Extract the (X, Y) coordinate from the center of the cell holding the provided text.  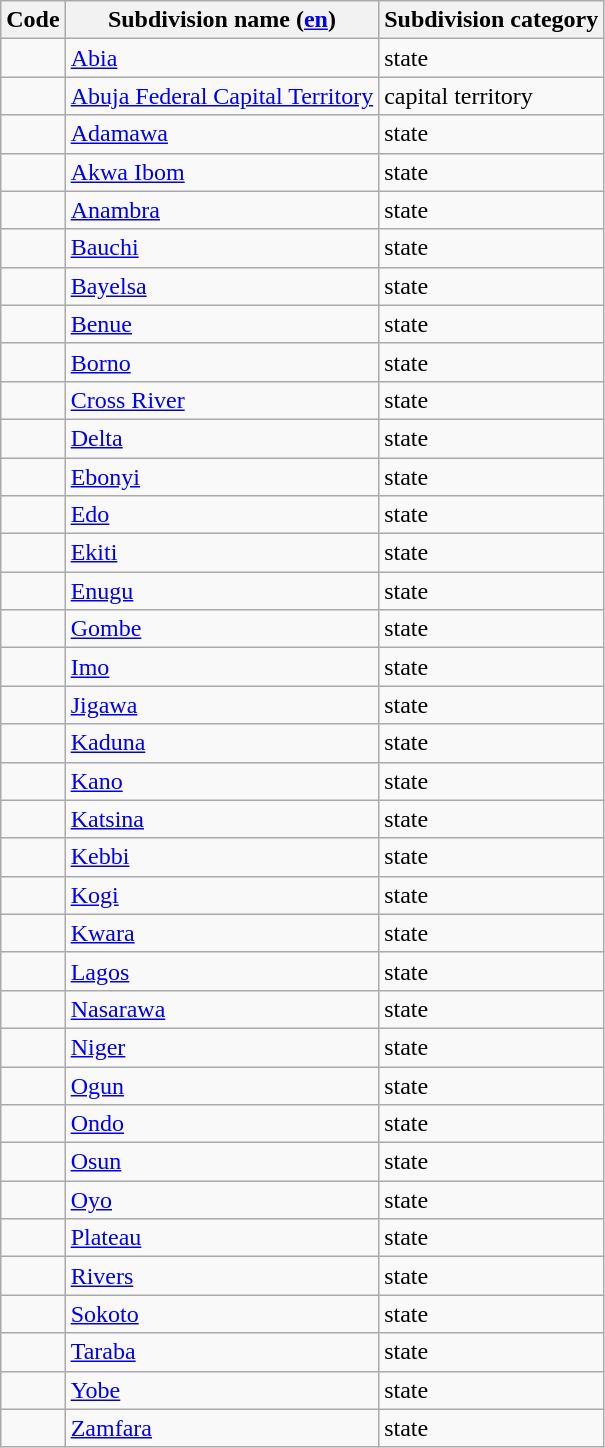
Anambra (222, 210)
Imo (222, 667)
Abia (222, 58)
Cross River (222, 400)
Adamawa (222, 134)
Yobe (222, 1390)
Rivers (222, 1276)
Enugu (222, 591)
Gombe (222, 629)
Osun (222, 1162)
Ekiti (222, 553)
Nasarawa (222, 1009)
Ogun (222, 1085)
Kwara (222, 933)
Kogi (222, 895)
Taraba (222, 1352)
Bayelsa (222, 286)
capital territory (492, 96)
Kebbi (222, 857)
Benue (222, 324)
Ebonyi (222, 477)
Lagos (222, 971)
Plateau (222, 1238)
Bauchi (222, 248)
Delta (222, 438)
Zamfara (222, 1428)
Katsina (222, 819)
Oyo (222, 1200)
Code (33, 20)
Subdivision category (492, 20)
Kaduna (222, 743)
Abuja Federal Capital Territory (222, 96)
Borno (222, 362)
Sokoto (222, 1314)
Akwa Ibom (222, 172)
Kano (222, 781)
Subdivision name (en) (222, 20)
Niger (222, 1047)
Edo (222, 515)
Jigawa (222, 705)
Ondo (222, 1124)
